Return (X, Y) of the center of cell containing provided text 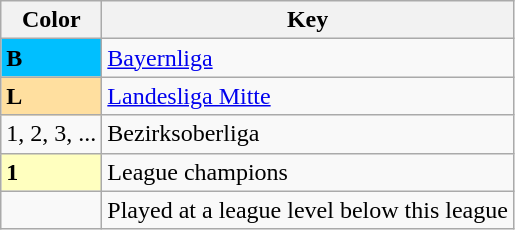
Played at a league level below this league (308, 210)
Bezirksoberliga (308, 134)
L (52, 96)
1, 2, 3, ... (52, 134)
Bayernliga (308, 58)
Key (308, 20)
League champions (308, 172)
1 (52, 172)
Landesliga Mitte (308, 96)
B (52, 58)
Color (52, 20)
